Locate the cell with the specified text and output its (X, Y) center coordinate. 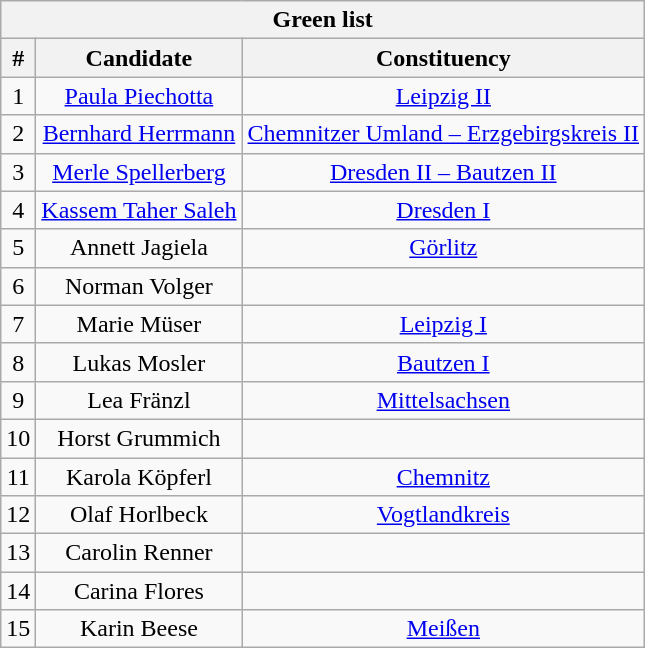
Annett Jagiela (139, 248)
Horst Grummich (139, 438)
Carolin Renner (139, 553)
Marie Müser (139, 324)
Leipzig I (444, 324)
9 (18, 400)
8 (18, 362)
Kassem Taher Saleh (139, 210)
12 (18, 515)
10 (18, 438)
7 (18, 324)
# (18, 58)
Meißen (444, 629)
Olaf Horlbeck (139, 515)
Carina Flores (139, 591)
Paula Piechotta (139, 96)
Chemnitzer Umland – Erzgebirgskreis II (444, 134)
Lea Fränzl (139, 400)
1 (18, 96)
15 (18, 629)
Görlitz (444, 248)
Merle Spellerberg (139, 172)
Bautzen I (444, 362)
Green list (323, 20)
5 (18, 248)
Dresden II – Bautzen II (444, 172)
Bernhard Herrmann (139, 134)
Constituency (444, 58)
Leipzig II (444, 96)
Karola Köpferl (139, 477)
Norman Volger (139, 286)
3 (18, 172)
Chemnitz (444, 477)
4 (18, 210)
Karin Beese (139, 629)
Mittelsachsen (444, 400)
Dresden I (444, 210)
13 (18, 553)
Candidate (139, 58)
2 (18, 134)
14 (18, 591)
Lukas Mosler (139, 362)
6 (18, 286)
Vogtlandkreis (444, 515)
11 (18, 477)
